Extract the (X, Y) coordinate from the center of the cell holding the provided text.  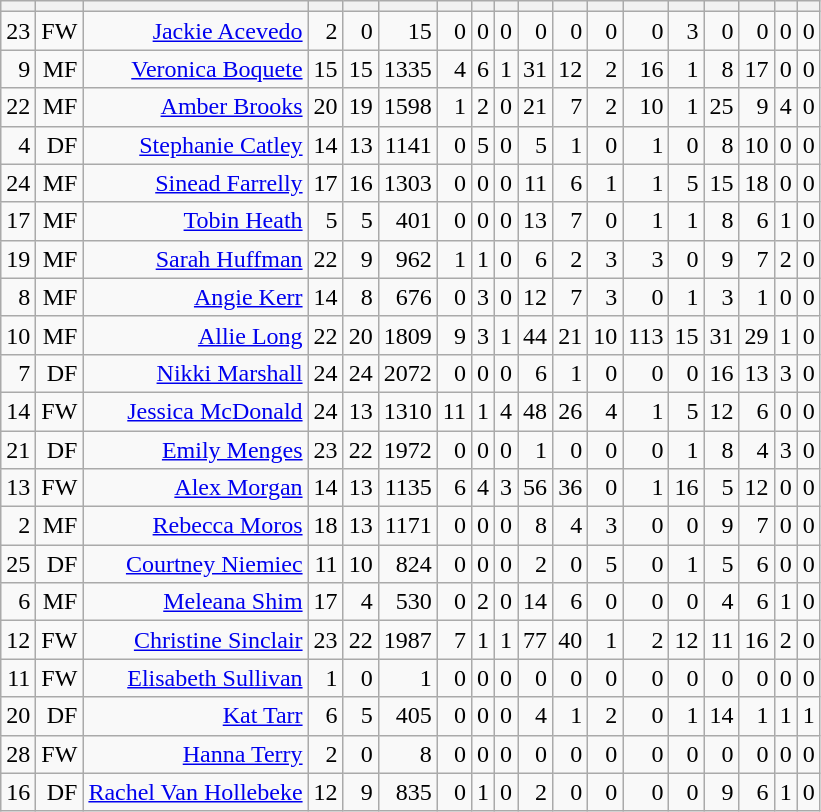
Angie Kerr (196, 297)
1335 (408, 69)
1809 (408, 335)
1972 (408, 449)
Rachel Van Hollebeke (196, 792)
44 (536, 335)
835 (408, 792)
401 (408, 221)
48 (536, 411)
Hanna Terry (196, 754)
2072 (408, 373)
Jackie Acevedo (196, 31)
1171 (408, 526)
Veronica Boquete (196, 69)
29 (756, 335)
Christine Sinclair (196, 640)
1598 (408, 107)
40 (570, 640)
Nikki Marshall (196, 373)
Elisabeth Sullivan (196, 678)
1303 (408, 183)
Sarah Huffman (196, 259)
28 (18, 754)
1141 (408, 145)
26 (570, 411)
Emily Menges (196, 449)
405 (408, 716)
824 (408, 564)
530 (408, 602)
Meleana Shim (196, 602)
77 (536, 640)
Stephanie Catley (196, 145)
Kat Tarr (196, 716)
962 (408, 259)
Amber Brooks (196, 107)
Jessica McDonald (196, 411)
56 (536, 488)
Allie Long (196, 335)
113 (646, 335)
1310 (408, 411)
36 (570, 488)
Courtney Niemiec (196, 564)
676 (408, 297)
Sinead Farrelly (196, 183)
1135 (408, 488)
Tobin Heath (196, 221)
Alex Morgan (196, 488)
1987 (408, 640)
Rebecca Moros (196, 526)
